Capture the cell that displays the provided text and extract its (x, y) central coordinate. 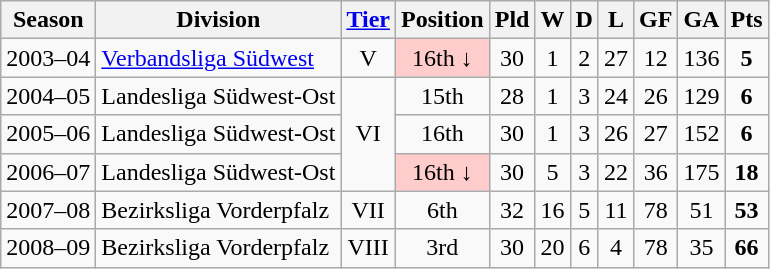
2008–09 (48, 248)
2003–04 (48, 58)
24 (616, 96)
2007–08 (48, 210)
GF (655, 20)
136 (702, 58)
28 (512, 96)
Verbandsliga Südwest (218, 58)
66 (746, 248)
36 (655, 172)
11 (616, 210)
6th (442, 210)
175 (702, 172)
53 (746, 210)
16th (442, 134)
12 (655, 58)
18 (746, 172)
Pts (746, 20)
51 (702, 210)
Division (218, 20)
2004–05 (48, 96)
35 (702, 248)
22 (616, 172)
2005–06 (48, 134)
4 (616, 248)
GA (702, 20)
W (552, 20)
16 (552, 210)
20 (552, 248)
VI (368, 134)
Pld (512, 20)
V (368, 58)
VII (368, 210)
D (584, 20)
Position (442, 20)
VIII (368, 248)
152 (702, 134)
3rd (442, 248)
129 (702, 96)
2 (584, 58)
2006–07 (48, 172)
Tier (368, 20)
15th (442, 96)
Season (48, 20)
32 (512, 210)
L (616, 20)
